Pinpoint the cell where the given text exists, returning its (x, y) midpoint coordinate. 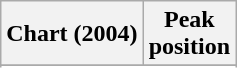
Chart (2004) (72, 34)
Peakposition (189, 34)
